Return the (X, Y) coordinate for the center point of the cell that contains the specified text.  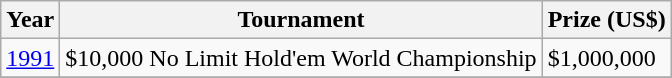
Tournament (301, 20)
$10,000 No Limit Hold'em World Championship (301, 58)
$1,000,000 (606, 58)
Year (30, 20)
1991 (30, 58)
Prize (US$) (606, 20)
